Return the (x, y) coordinate for the center point of the cell that contains the specified text.  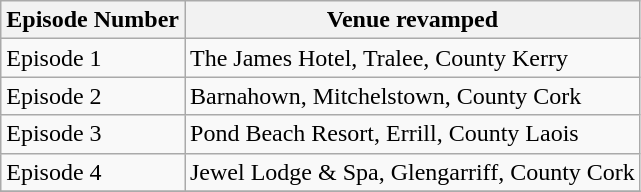
Episode 3 (93, 134)
Episode 4 (93, 172)
Pond Beach Resort, Errill, County Laois (412, 134)
Venue revamped (412, 20)
Episode 1 (93, 58)
Jewel Lodge & Spa, Glengarriff, County Cork (412, 172)
The James Hotel, Tralee, County Kerry (412, 58)
Barnahown, Mitchelstown, County Cork (412, 96)
Episode Number (93, 20)
Episode 2 (93, 96)
